Identify which cell holds the provided text, then report its (X, Y) central coordinate. 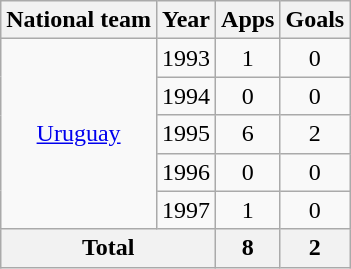
1993 (186, 58)
Goals (315, 20)
1997 (186, 210)
1995 (186, 134)
Uruguay (79, 134)
1996 (186, 172)
National team (79, 20)
Total (108, 248)
6 (248, 134)
Apps (248, 20)
1994 (186, 96)
8 (248, 248)
Year (186, 20)
